Scan for the cell matching the given text and deliver its [x, y] coordinate at center. 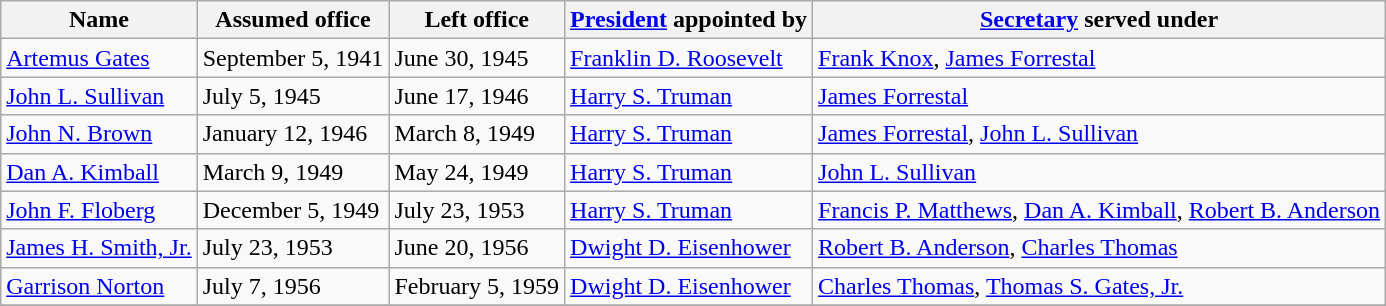
James Forrestal, John L. Sullivan [1100, 134]
Garrison Norton [99, 286]
Dan A. Kimball [99, 172]
Artemus Gates [99, 58]
Assumed office [293, 20]
December 5, 1949 [293, 210]
Frank Knox, James Forrestal [1100, 58]
James H. Smith, Jr. [99, 248]
September 5, 1941 [293, 58]
March 8, 1949 [477, 134]
March 9, 1949 [293, 172]
May 24, 1949 [477, 172]
President appointed by [689, 20]
Franklin D. Roosevelt [689, 58]
Name [99, 20]
June 17, 1946 [477, 96]
February 5, 1959 [477, 286]
July 7, 1956 [293, 286]
June 30, 1945 [477, 58]
June 20, 1956 [477, 248]
John N. Brown [99, 134]
Francis P. Matthews, Dan A. Kimball, Robert B. Anderson [1100, 210]
Robert B. Anderson, Charles Thomas [1100, 248]
James Forrestal [1100, 96]
January 12, 1946 [293, 134]
July 5, 1945 [293, 96]
Left office [477, 20]
Charles Thomas, Thomas S. Gates, Jr. [1100, 286]
Secretary served under [1100, 20]
John F. Floberg [99, 210]
